From the cell containing the given text, extract its center point as (x, y) coordinate. 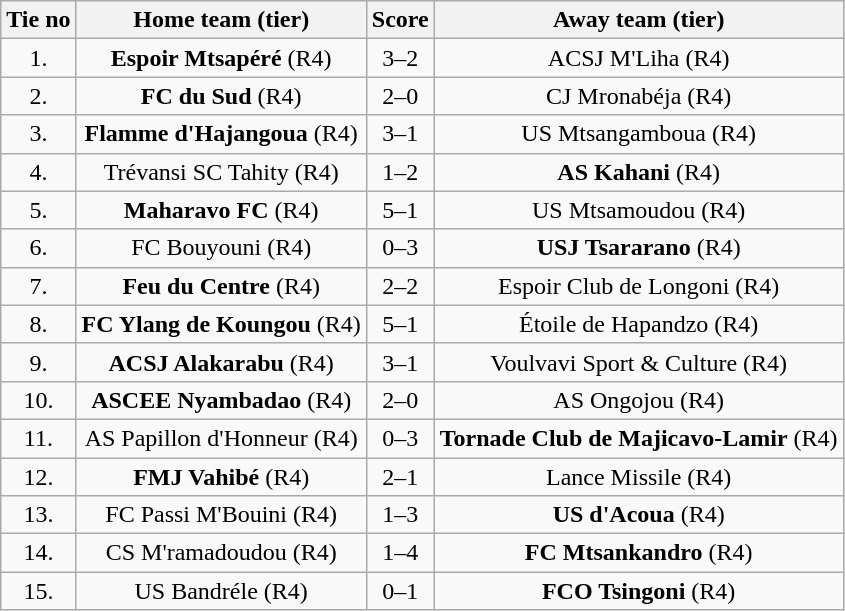
2–2 (400, 286)
1. (38, 58)
FMJ Vahibé (R4) (221, 477)
1–4 (400, 553)
Trévansi SC Tahity (R4) (221, 172)
FC Bouyouni (R4) (221, 248)
Score (400, 20)
FCO Tsingoni (R4) (638, 591)
3–2 (400, 58)
2–1 (400, 477)
15. (38, 591)
Tornade Club de Majicavo-Lamir (R4) (638, 438)
ACSJ Alakarabu (R4) (221, 362)
Maharavo FC (R4) (221, 210)
13. (38, 515)
USJ Tsararano (R4) (638, 248)
AS Papillon d'Honneur (R4) (221, 438)
CS M'ramadoudou (R4) (221, 553)
Étoile de Hapandzo (R4) (638, 324)
US Bandréle (R4) (221, 591)
FC Passi M'Bouini (R4) (221, 515)
10. (38, 400)
1–3 (400, 515)
US Mtsangamboua (R4) (638, 134)
0–1 (400, 591)
3. (38, 134)
Tie no (38, 20)
9. (38, 362)
Espoir Club de Longoni (R4) (638, 286)
Feu du Centre (R4) (221, 286)
1–2 (400, 172)
7. (38, 286)
FC Ylang de Koungou (R4) (221, 324)
12. (38, 477)
2. (38, 96)
4. (38, 172)
Flamme d'Hajangoua (R4) (221, 134)
FC du Sud (R4) (221, 96)
8. (38, 324)
US Mtsamoudou (R4) (638, 210)
14. (38, 553)
Voulvavi Sport & Culture (R4) (638, 362)
Espoir Mtsapéré (R4) (221, 58)
AS Kahani (R4) (638, 172)
CJ Mronabéja (R4) (638, 96)
5. (38, 210)
11. (38, 438)
6. (38, 248)
Away team (tier) (638, 20)
ACSJ M'Liha (R4) (638, 58)
US d'Acoua (R4) (638, 515)
Lance Missile (R4) (638, 477)
Home team (tier) (221, 20)
FC Mtsankandro (R4) (638, 553)
ASCEE Nyambadao (R4) (221, 400)
AS Ongojou (R4) (638, 400)
